Detect which cell encompasses the target text, then output its [X, Y] center coordinate. 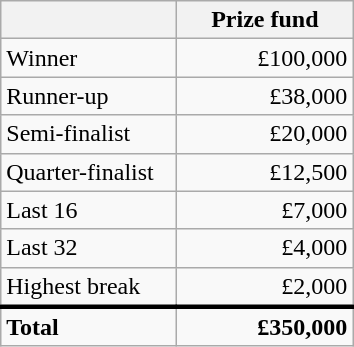
Runner-up [89, 96]
Total [89, 327]
Last 16 [89, 210]
Semi-finalist [89, 134]
£7,000 [265, 210]
Winner [89, 58]
£4,000 [265, 248]
Highest break [89, 287]
£350,000 [265, 327]
£2,000 [265, 287]
£100,000 [265, 58]
£38,000 [265, 96]
Last 32 [89, 248]
Prize fund [265, 20]
Quarter-finalist [89, 172]
£12,500 [265, 172]
£20,000 [265, 134]
